Determine the [x, y] coordinate at the center of the cell enclosing the given text.  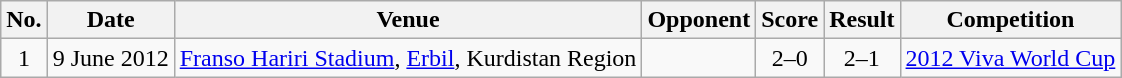
No. [24, 20]
9 June 2012 [110, 58]
2–0 [790, 58]
Opponent [699, 20]
Score [790, 20]
Result [862, 20]
Competition [1010, 20]
1 [24, 58]
2–1 [862, 58]
2012 Viva World Cup [1010, 58]
Date [110, 20]
Venue [408, 20]
Franso Hariri Stadium, Erbil, Kurdistan Region [408, 58]
